Output the [x, y] coordinate of the center of the cell containing the given text.  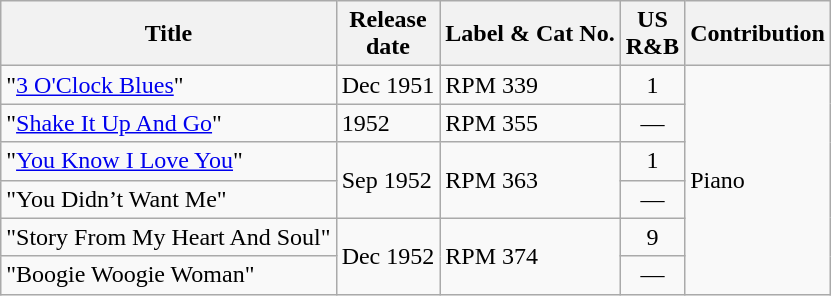
"Boogie Woogie Woman" [168, 275]
Releasedate [388, 34]
"Shake It Up And Go" [168, 123]
Label & Cat No. [530, 34]
Contribution [758, 34]
RPM 363 [530, 180]
Piano [758, 180]
9 [652, 237]
Sep 1952 [388, 180]
"You Know I Love You" [168, 161]
Title [168, 34]
"Story From My Heart And Soul" [168, 237]
RPM 355 [530, 123]
Dec 1952 [388, 256]
"3 O'Clock Blues" [168, 85]
USR&B [652, 34]
Dec 1951 [388, 85]
1952 [388, 123]
"You Didn’t Want Me" [168, 199]
RPM 339 [530, 85]
RPM 374 [530, 256]
